Determine the (x, y) coordinate at the center of the cell enclosing the given text.  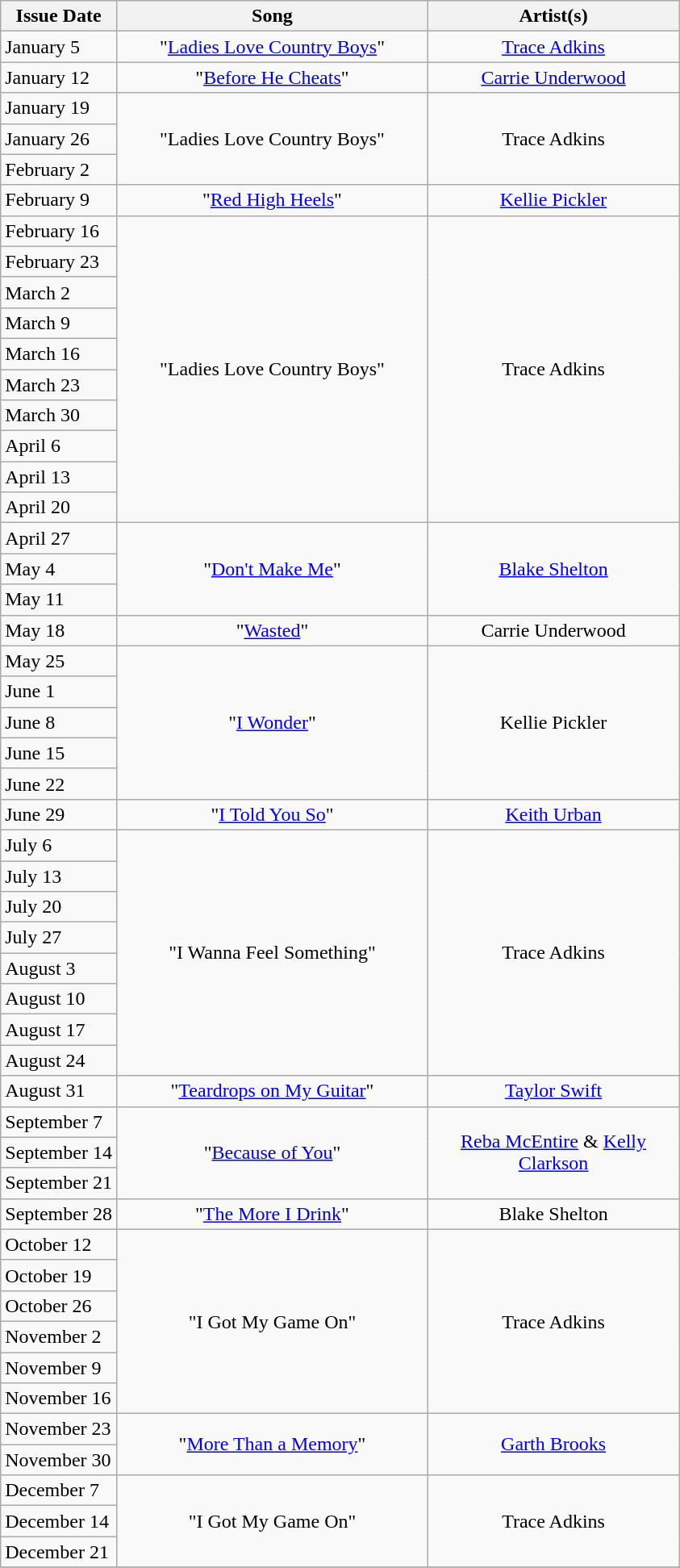
Artist(s) (553, 16)
November 23 (59, 1429)
Keith Urban (553, 814)
Reba McEntire & Kelly Clarkson (553, 1152)
August 17 (59, 1030)
January 26 (59, 139)
August 3 (59, 968)
"More Than a Memory" (272, 1445)
January 5 (59, 47)
February 9 (59, 200)
Taylor Swift (553, 1091)
August 24 (59, 1060)
November 9 (59, 1368)
May 11 (59, 600)
"Don't Make Me" (272, 569)
December 14 (59, 1521)
December 7 (59, 1491)
"Teardrops on My Guitar" (272, 1091)
April 6 (59, 446)
September 28 (59, 1214)
February 23 (59, 261)
March 30 (59, 416)
September 7 (59, 1122)
March 2 (59, 292)
May 18 (59, 630)
November 2 (59, 1336)
May 4 (59, 569)
July 27 (59, 938)
November 30 (59, 1460)
"The More I Drink" (272, 1214)
January 12 (59, 77)
Song (272, 16)
June 22 (59, 784)
July 13 (59, 876)
March 16 (59, 353)
"Before He Cheats" (272, 77)
"I Wonder" (272, 722)
November 16 (59, 1399)
August 10 (59, 999)
July 20 (59, 907)
April 27 (59, 538)
March 9 (59, 323)
March 23 (59, 385)
May 25 (59, 661)
Garth Brooks (553, 1445)
June 29 (59, 814)
October 19 (59, 1275)
September 14 (59, 1152)
September 21 (59, 1183)
July 6 (59, 845)
February 2 (59, 169)
February 16 (59, 231)
June 15 (59, 753)
"Because of You" (272, 1152)
"I Told You So" (272, 814)
January 19 (59, 108)
"I Wanna Feel Something" (272, 952)
Issue Date (59, 16)
June 8 (59, 722)
October 12 (59, 1244)
August 31 (59, 1091)
"Wasted" (272, 630)
December 21 (59, 1552)
April 20 (59, 508)
"Red High Heels" (272, 200)
October 26 (59, 1306)
April 13 (59, 477)
June 1 (59, 692)
